Pinpoint the cell where the given text exists, returning its (x, y) midpoint coordinate. 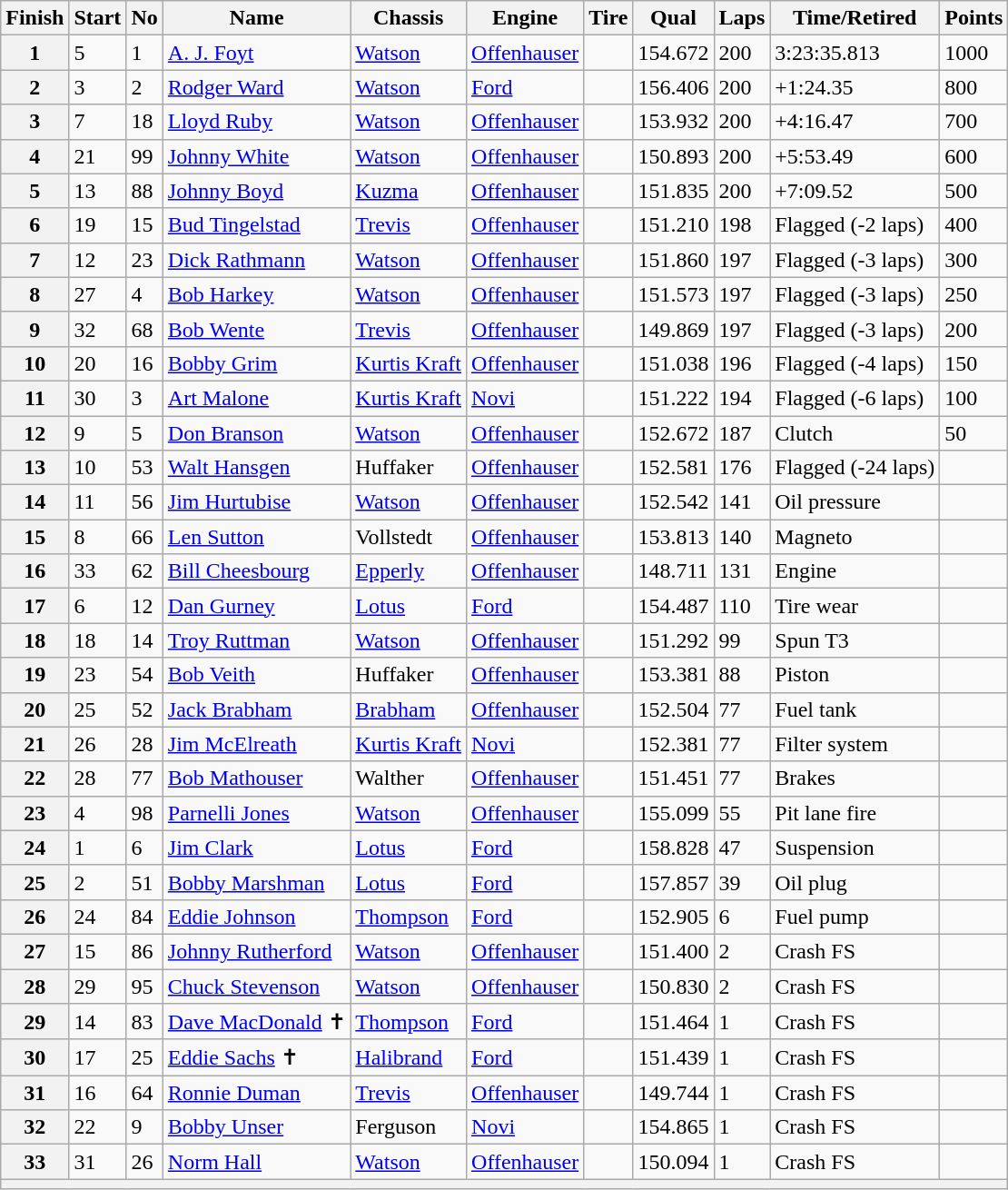
Johnny Rutherford (256, 951)
Eddie Johnson (256, 917)
Walt Hansgen (256, 468)
156.406 (674, 87)
Pit lane fire (855, 813)
151.451 (674, 778)
Name (256, 18)
Halibrand (409, 1057)
100 (973, 398)
154.672 (674, 53)
Walther (409, 778)
Flagged (-4 laps) (855, 363)
150.094 (674, 1162)
800 (973, 87)
Brakes (855, 778)
+4:16.47 (855, 122)
Johnny White (256, 156)
47 (742, 848)
Spun T3 (855, 640)
Magneto (855, 537)
Piston (855, 675)
Johnny Boyd (256, 191)
3:23:35.813 (855, 53)
Flagged (-24 laps) (855, 468)
Jim McElreath (256, 744)
55 (742, 813)
152.581 (674, 468)
Ronnie Duman (256, 1093)
400 (973, 225)
Finish (35, 18)
Tire (608, 18)
54 (144, 675)
Bobby Unser (256, 1127)
Art Malone (256, 398)
187 (742, 433)
110 (742, 606)
149.869 (674, 329)
150.830 (674, 986)
+5:53.49 (855, 156)
194 (742, 398)
176 (742, 468)
Kuzma (409, 191)
Tire wear (855, 606)
Dave MacDonald ✝ (256, 1022)
Clutch (855, 433)
150 (973, 363)
140 (742, 537)
151.835 (674, 191)
151.464 (674, 1022)
152.504 (674, 709)
Dick Rathmann (256, 260)
52 (144, 709)
151.292 (674, 640)
Chassis (409, 18)
151.222 (674, 398)
153.381 (674, 675)
151.439 (674, 1057)
700 (973, 122)
62 (144, 571)
A. J. Foyt (256, 53)
148.711 (674, 571)
Len Sutton (256, 537)
Vollstedt (409, 537)
Bob Veith (256, 675)
Laps (742, 18)
151.210 (674, 225)
53 (144, 468)
152.542 (674, 502)
Bill Cheesbourg (256, 571)
Time/Retired (855, 18)
154.487 (674, 606)
50 (973, 433)
131 (742, 571)
152.672 (674, 433)
Suspension (855, 848)
Lloyd Ruby (256, 122)
Flagged (-2 laps) (855, 225)
152.381 (674, 744)
Chuck Stevenson (256, 986)
Bud Tingelstad (256, 225)
Jim Clark (256, 848)
600 (973, 156)
Jack Brabham (256, 709)
84 (144, 917)
Rodger Ward (256, 87)
250 (973, 294)
153.813 (674, 537)
151.573 (674, 294)
153.932 (674, 122)
141 (742, 502)
68 (144, 329)
Jim Hurtubise (256, 502)
150.893 (674, 156)
66 (144, 537)
Fuel tank (855, 709)
Fuel pump (855, 917)
157.857 (674, 882)
151.860 (674, 260)
Qual (674, 18)
154.865 (674, 1127)
198 (742, 225)
149.744 (674, 1093)
152.905 (674, 917)
Troy Ruttman (256, 640)
Oil pressure (855, 502)
Dan Gurney (256, 606)
Eddie Sachs ✝ (256, 1057)
39 (742, 882)
Flagged (-6 laps) (855, 398)
95 (144, 986)
51 (144, 882)
Oil plug (855, 882)
300 (973, 260)
+7:09.52 (855, 191)
1000 (973, 53)
86 (144, 951)
56 (144, 502)
500 (973, 191)
Norm Hall (256, 1162)
No (144, 18)
Filter system (855, 744)
Start (98, 18)
155.099 (674, 813)
151.400 (674, 951)
Points (973, 18)
Brabham (409, 709)
Bob Wente (256, 329)
Epperly (409, 571)
151.038 (674, 363)
+1:24.35 (855, 87)
158.828 (674, 848)
Don Branson (256, 433)
Parnelli Jones (256, 813)
196 (742, 363)
Ferguson (409, 1127)
Bob Mathouser (256, 778)
83 (144, 1022)
98 (144, 813)
Bobby Marshman (256, 882)
Bobby Grim (256, 363)
64 (144, 1093)
Bob Harkey (256, 294)
